Locate the cell with the specified text and output its [x, y] center coordinate. 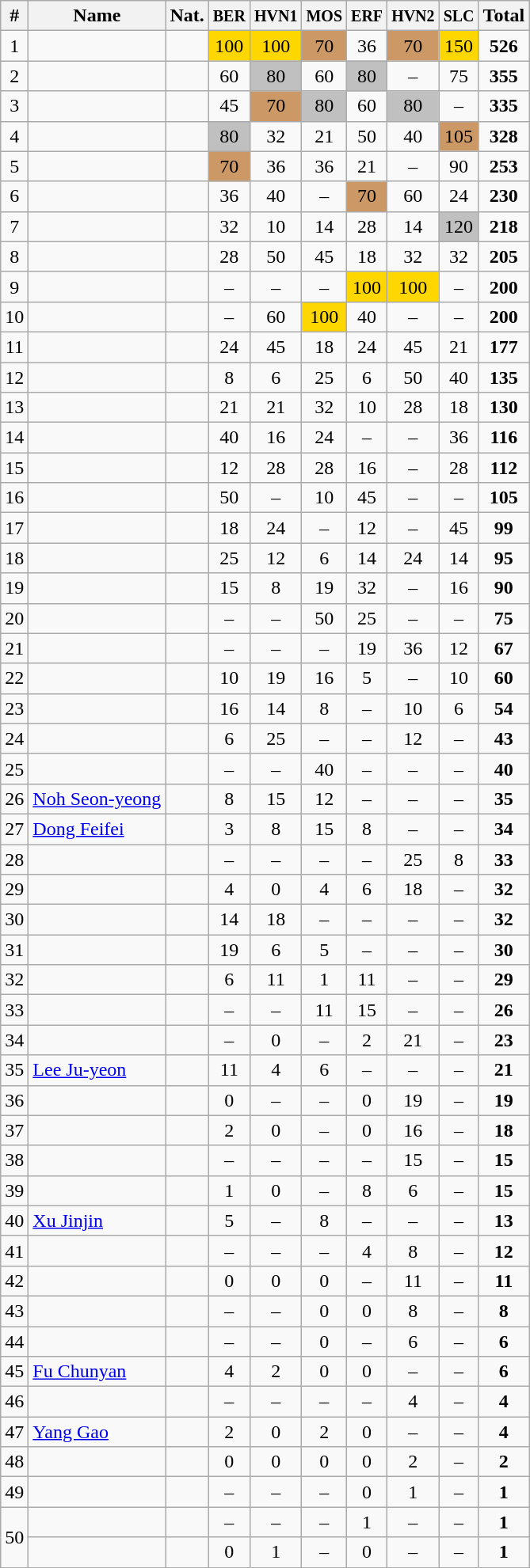
99 [504, 528]
335 [504, 106]
67 [504, 648]
116 [504, 438]
17 [14, 528]
HVN2 [414, 16]
SLC [459, 16]
39 [14, 1190]
47 [14, 1432]
218 [504, 226]
MOS [325, 16]
95 [504, 558]
31 [14, 950]
Yang Gao [97, 1432]
177 [504, 347]
# [14, 16]
Total [504, 16]
Fu Chunyan [97, 1372]
42 [14, 1281]
46 [14, 1402]
Nat. [187, 16]
HVN1 [276, 16]
ERF [368, 16]
130 [504, 408]
44 [14, 1342]
230 [504, 196]
7 [14, 226]
112 [504, 468]
20 [14, 618]
9 [14, 287]
38 [14, 1160]
27 [14, 829]
54 [504, 708]
120 [459, 226]
BER [229, 16]
253 [504, 166]
328 [504, 136]
Lee Ju-yeon [97, 1070]
48 [14, 1462]
205 [504, 256]
Dong Feifei [97, 829]
150 [459, 46]
37 [14, 1130]
526 [504, 46]
Xu Jinjin [97, 1221]
Name [97, 16]
41 [14, 1251]
355 [504, 76]
Noh Seon-yeong [97, 799]
135 [504, 378]
22 [14, 678]
49 [14, 1492]
